Return [x, y] of the center of cell containing provided text 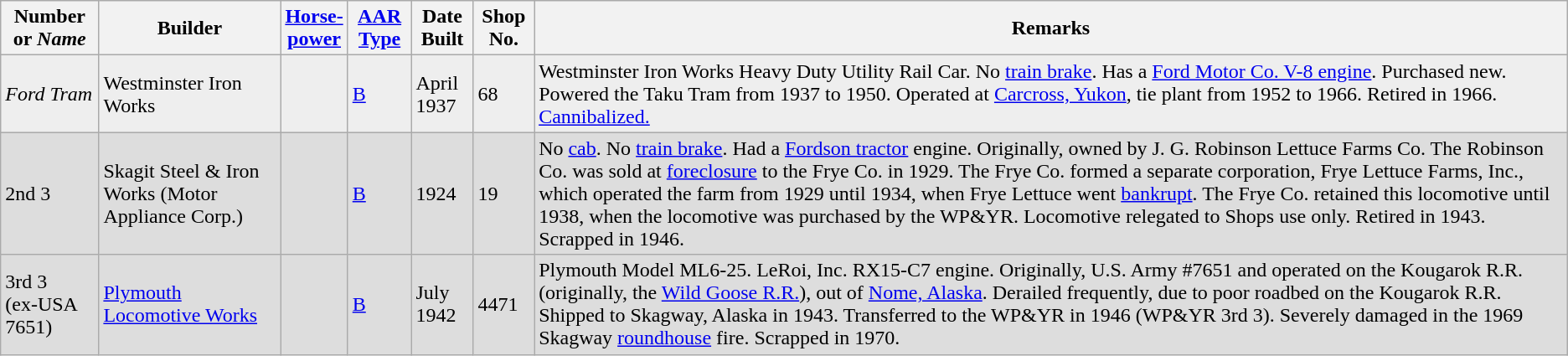
Shop No. [504, 28]
Skagit Steel & Iron Works (Motor Appliance Corp.) [189, 193]
Date Built [442, 28]
July 1942 [442, 305]
Number or Name [50, 28]
AAR Type [379, 28]
68 [504, 94]
Plymouth Locomotive Works [189, 305]
2nd 3 [50, 193]
4471 [504, 305]
1924 [442, 193]
April 1937 [442, 94]
Remarks [1051, 28]
19 [504, 193]
Horse-power [314, 28]
Ford Tram [50, 94]
Westminster Iron Works [189, 94]
3rd 3(ex-USA 7651) [50, 305]
Builder [189, 28]
